Pinpoint the cell where the given text exists, returning its [x, y] midpoint coordinate. 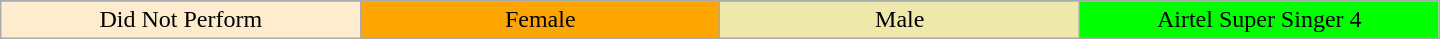
Airtel Super Singer 4 [1259, 20]
Female [540, 20]
Did Not Perform [180, 20]
Male [900, 20]
